Output the [x, y] coordinate of the center of the cell containing the given text.  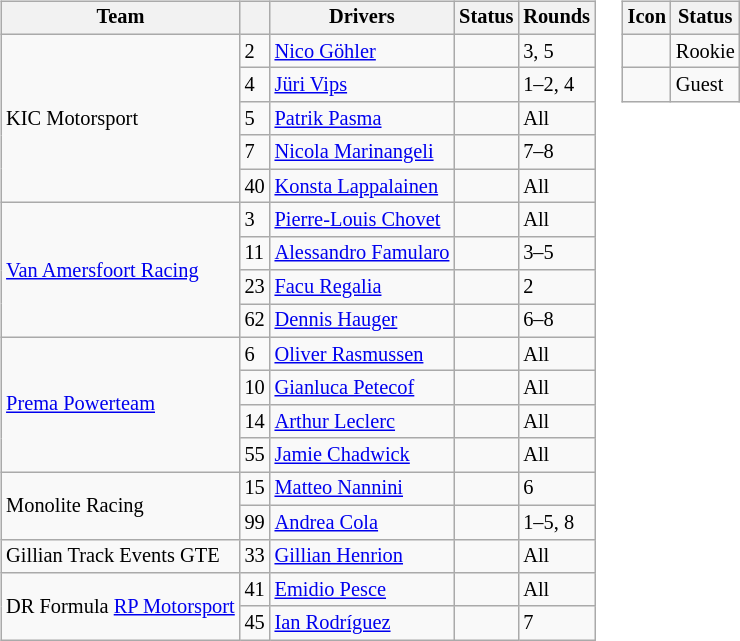
10 [255, 388]
6–8 [556, 321]
Rounds [556, 18]
Jüri Vips [362, 85]
Nicola Marinangeli [362, 152]
4 [255, 85]
15 [255, 489]
1–2, 4 [556, 85]
7–8 [556, 152]
Drivers [362, 18]
33 [255, 556]
DR Formula RP Motorsport [120, 606]
Rookie [706, 51]
41 [255, 590]
14 [255, 422]
Guest [706, 85]
Andrea Cola [362, 522]
KIC Motorsport [120, 118]
Gillian Henrion [362, 556]
Nico Göhler [362, 51]
3, 5 [556, 51]
Gillian Track Events GTE [120, 556]
3 [255, 220]
5 [255, 119]
3–5 [556, 253]
Konsta Lappalainen [362, 186]
Monolite Racing [120, 506]
Emidio Pesce [362, 590]
55 [255, 455]
Ian Rodríguez [362, 623]
Arthur Leclerc [362, 422]
Gianluca Petecof [362, 388]
Team [120, 18]
Patrik Pasma [362, 119]
45 [255, 623]
Prema Powerteam [120, 404]
Dennis Hauger [362, 321]
Alessandro Famularo [362, 253]
23 [255, 287]
40 [255, 186]
Jamie Chadwick [362, 455]
99 [255, 522]
Icon [647, 18]
62 [255, 321]
Matteo Nannini [362, 489]
11 [255, 253]
1–5, 8 [556, 522]
Oliver Rasmussen [362, 354]
Pierre-Louis Chovet [362, 220]
Facu Regalia [362, 287]
Van Amersfoort Racing [120, 270]
